Determine the [X, Y] coordinate at the center of the cell enclosing the given text.  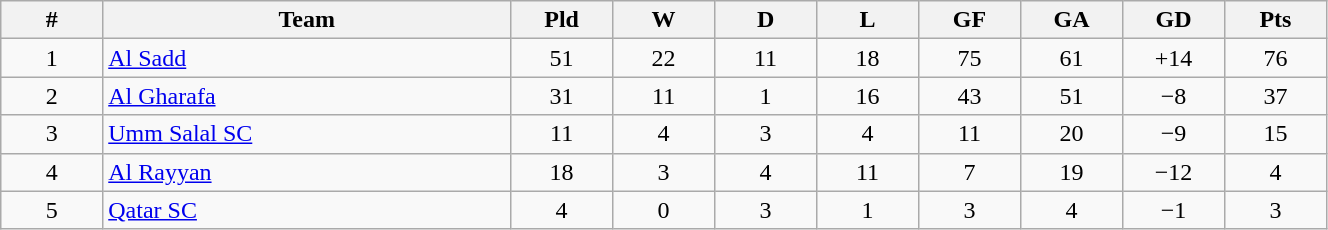
Pts [1275, 20]
61 [1072, 58]
GD [1173, 20]
0 [664, 210]
Qatar SC [307, 210]
7 [970, 172]
22 [664, 58]
+14 [1173, 58]
D [766, 20]
Team [307, 20]
Al Gharafa [307, 96]
−8 [1173, 96]
# [52, 20]
−1 [1173, 210]
−9 [1173, 134]
19 [1072, 172]
2 [52, 96]
15 [1275, 134]
16 [868, 96]
37 [1275, 96]
20 [1072, 134]
75 [970, 58]
GF [970, 20]
Pld [562, 20]
76 [1275, 58]
−12 [1173, 172]
5 [52, 210]
L [868, 20]
31 [562, 96]
W [664, 20]
Al Rayyan [307, 172]
43 [970, 96]
Al Sadd [307, 58]
Umm Salal SC [307, 134]
GA [1072, 20]
